Identify which cell holds the provided text, then report its (x, y) central coordinate. 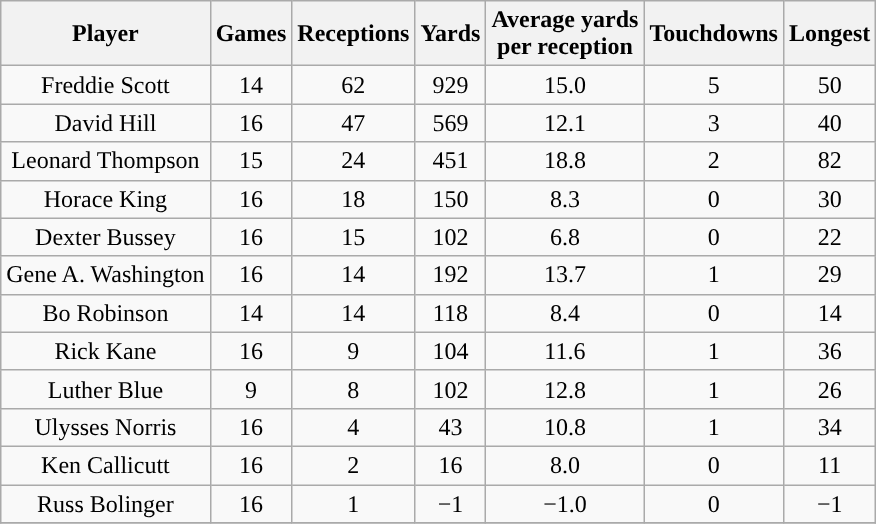
36 (829, 351)
43 (450, 427)
Player (106, 34)
24 (354, 161)
Dexter Bussey (106, 237)
8.0 (565, 465)
3 (714, 123)
Rick Kane (106, 351)
6.8 (565, 237)
Luther Blue (106, 389)
29 (829, 275)
929 (450, 85)
12.1 (565, 123)
18.8 (565, 161)
11.6 (565, 351)
192 (450, 275)
Games (251, 34)
34 (829, 427)
Freddie Scott (106, 85)
David Hill (106, 123)
15.0 (565, 85)
5 (714, 85)
Yards (450, 34)
Bo Robinson (106, 313)
12.8 (565, 389)
104 (450, 351)
13.7 (565, 275)
Longest (829, 34)
8.3 (565, 199)
569 (450, 123)
Russ Bolinger (106, 503)
Ulysses Norris (106, 427)
451 (450, 161)
11 (829, 465)
150 (450, 199)
18 (354, 199)
40 (829, 123)
Horace King (106, 199)
Receptions (354, 34)
118 (450, 313)
Ken Callicutt (106, 465)
Leonard Thompson (106, 161)
10.8 (565, 427)
Average yardsper reception (565, 34)
62 (354, 85)
30 (829, 199)
8 (354, 389)
Touchdowns (714, 34)
−1.0 (565, 503)
50 (829, 85)
8.4 (565, 313)
4 (354, 427)
Gene A. Washington (106, 275)
82 (829, 161)
22 (829, 237)
47 (354, 123)
26 (829, 389)
